Pinpoint the cell where the given text exists, returning its (x, y) midpoint coordinate. 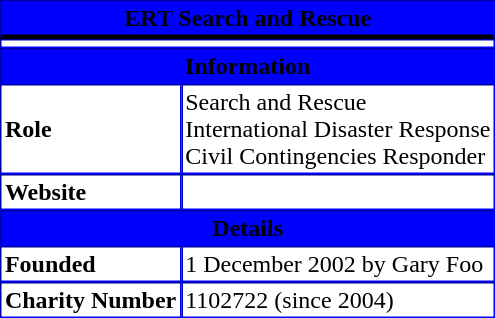
ERT Search and Rescue (248, 20)
1 December 2002 by Gary Foo (338, 264)
Role (90, 129)
Charity Number (90, 300)
1102722 (since 2004) (338, 300)
Details (248, 228)
Search and Rescue International Disaster Response Civil Contingencies Responder (338, 129)
Website (90, 192)
Founded (90, 264)
Information (248, 66)
